Extract the (X, Y) coordinate from the center of the cell holding the provided text.  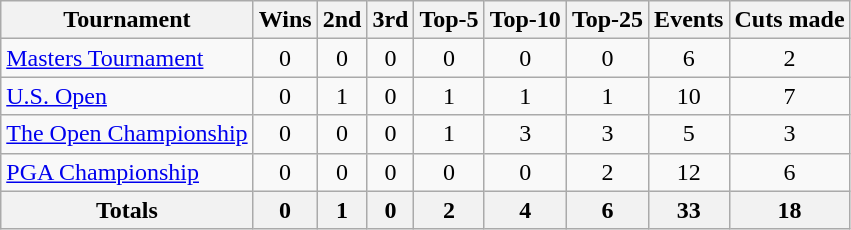
Masters Tournament (127, 58)
Totals (127, 210)
Cuts made (790, 20)
3rd (390, 20)
2nd (342, 20)
Wins (285, 20)
10 (689, 96)
12 (689, 172)
Top-25 (607, 20)
4 (525, 210)
PGA Championship (127, 172)
7 (790, 96)
Events (689, 20)
Top-5 (449, 20)
18 (790, 210)
Top-10 (525, 20)
Tournament (127, 20)
The Open Championship (127, 134)
5 (689, 134)
U.S. Open (127, 96)
33 (689, 210)
